Find where the given text appears and provide that cell's center as (X, Y) coordinate. 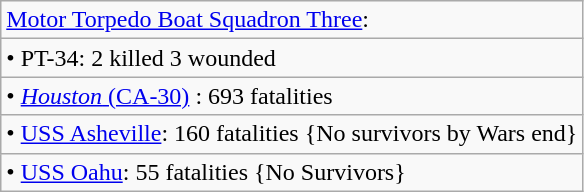
Motor Torpedo Boat Squadron Three: (292, 20)
• PT-34: 2 killed 3 wounded (292, 58)
• USS Oahu: 55 fatalities {No Survivors} (292, 172)
• USS Asheville: 160 fatalities {No survivors by Wars end} (292, 134)
• Houston (CA-30) : 693 fatalities (292, 96)
